Pinpoint the cell where the given text exists, returning its (X, Y) midpoint coordinate. 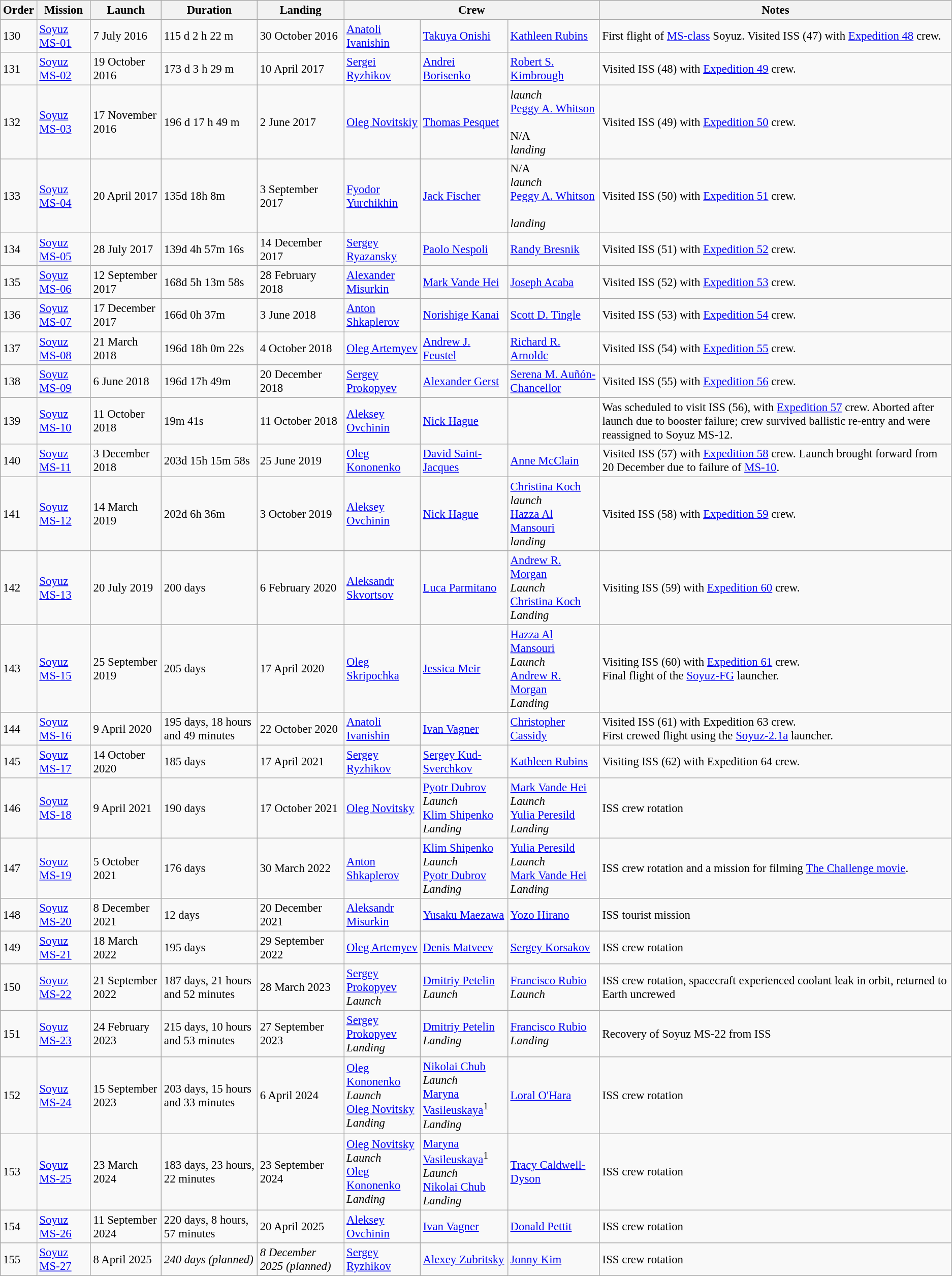
ISS crew rotation, spacecraft experienced coolant leak in orbit, returned to Earth uncrewed (775, 987)
3 September 2017 (300, 196)
149 (18, 948)
196 d 17 h 49 m (209, 122)
Visited ISS (61) with Expedition 63 crew.First crewed flight using the Soyuz-2.1a launcher. (775, 729)
Soyuz MS-01 (64, 37)
Soyuz MS-06 (64, 283)
Soyuz MS-10 (64, 421)
Soyuz MS-23 (64, 1034)
135 (18, 283)
Aleksandr Skvortsov (382, 588)
Landing (300, 10)
21 March 2018 (126, 349)
Andrei Borisenko (464, 69)
17 April 2021 (300, 761)
Denis Matveev (464, 948)
2 June 2017 (300, 122)
Mission (64, 10)
Visited ISS (58) with Expedition 59 crew. (775, 514)
20 April 2025 (300, 1227)
N/AlaunchPeggy A. Whitsonlanding (554, 196)
133 (18, 196)
Visited ISS (51) with Expedition 52 crew. (775, 250)
Visited ISS (53) with Expedition 54 crew. (775, 315)
Soyuz MS-08 (64, 349)
Soyuz MS-05 (64, 250)
190 days (209, 808)
Alexey Zubritsky (464, 1259)
12 September 2017 (126, 283)
Visited ISS (49) with Expedition 50 crew. (775, 122)
Klim Shipenko Launch Pyotr Dubrov Landing (464, 869)
20 December 2021 (300, 915)
Luca Parmitano (464, 588)
Soyuz MS-19 (64, 869)
Soyuz MS-11 (64, 460)
Soyuz MS-25 (64, 1172)
Soyuz MS-22 (64, 987)
Serena M. Auñón-Chancellor (554, 381)
6 April 2024 (300, 1096)
Yozo Hirano (554, 915)
196d 18h 0m 22s (209, 349)
Alexander Gerst (464, 381)
183 days, 23 hours, 22 minutes (209, 1172)
23 September 2024 (300, 1172)
Soyuz MS-04 (64, 196)
Sergey Korsakov (554, 948)
Visiting ISS (62) with Expedition 64 crew. (775, 761)
Alexander Misurkin (382, 283)
Thomas Pesquet (464, 122)
Sergey Prokopyev Landing (382, 1034)
Robert S. Kimbrough (554, 69)
Visited ISS (57) with Expedition 58 crew. Launch brought forward from 20 December due to failure of MS-10. (775, 460)
137 (18, 349)
Francisco Rubio Landing (554, 1034)
Soyuz MS-20 (64, 915)
143 (18, 669)
173 d 3 h 29 m (209, 69)
Soyuz MS-17 (64, 761)
Mark Vande Hei Launch Yulia Peresild Landing (554, 808)
132 (18, 122)
12 days (209, 915)
151 (18, 1034)
Jessica Meir (464, 669)
Maryna Vasileuskaya1 Launch Nikolai Chub Landing (464, 1172)
Yusaku Maezawa (464, 915)
Crew (472, 10)
154 (18, 1227)
203 days, 15 hours and 33 minutes (209, 1096)
145 (18, 761)
Soyuz MS-07 (64, 315)
Dmitriy Petelin Landing (464, 1034)
196d 17h 49m (209, 381)
5 October 2021 (126, 869)
135d 18h 8m (209, 196)
Visited ISS (54) with Expedition 55 crew. (775, 349)
9 April 2020 (126, 729)
147 (18, 869)
24 February 2023 (126, 1034)
130 (18, 37)
139d 4h 57m 16s (209, 250)
Hazza Al Mansouri Launch Andrew R. Morgan Landing (554, 669)
150 (18, 987)
ISS crew rotation and a mission for filming The Challenge movie. (775, 869)
Visited ISS (50) with Expedition 51 crew. (775, 196)
Scott D. Tingle (554, 315)
Recovery of Soyuz MS-22 from ISS (775, 1034)
Jack Fischer (464, 196)
Joseph Acaba (554, 283)
19 October 2016 (126, 69)
139 (18, 421)
Dmitriy Petelin Launch (464, 987)
28 July 2017 (126, 250)
Sergey Ryazansky (382, 250)
3 October 2019 (300, 514)
Christina Koch launch Hazza Al Mansouri landing (554, 514)
240 days (planned) (209, 1259)
17 November 2016 (126, 122)
Francisco Rubio Launch (554, 987)
11 September 2024 (126, 1227)
140 (18, 460)
Oleg Kononenko (382, 460)
20 April 2017 (126, 196)
15 September 2023 (126, 1096)
Soyuz MS-03 (64, 122)
Anne McClain (554, 460)
6 June 2018 (126, 381)
28 March 2023 (300, 987)
18 March 2022 (126, 948)
Duration (209, 10)
Sergei Ryzhikov (382, 69)
Soyuz MS-24 (64, 1096)
3 December 2018 (126, 460)
Andrew J. Feustel (464, 349)
146 (18, 808)
Oleg Kononenko Launch Oleg Novitsky Landing (382, 1096)
153 (18, 1172)
Soyuz MS-21 (64, 948)
152 (18, 1096)
21 September 2022 (126, 987)
144 (18, 729)
215 days, 10 hours and 53 minutes (209, 1034)
195 days, 18 hours and 49 minutes (209, 729)
Soyuz MS-15 (64, 669)
25 June 2019 (300, 460)
14 October 2020 (126, 761)
4 October 2018 (300, 349)
9 April 2021 (126, 808)
ISS tourist mission (775, 915)
Sergey Prokopyev Launch (382, 987)
200 days (209, 588)
Mark Vande Hei (464, 283)
Soyuz MS-18 (64, 808)
Soyuz MS-02 (64, 69)
138 (18, 381)
220 days, 8 hours, 57 minutes (209, 1227)
8 April 2025 (126, 1259)
Loral O'Hara (554, 1096)
Soyuz MS-16 (64, 729)
Paolo Nespoli (464, 250)
7 July 2016 (126, 37)
Norishige Kanai (464, 315)
176 days (209, 869)
30 October 2016 (300, 37)
Richard R. Arnoldc (554, 349)
Sergey Kud-Sverchkov (464, 761)
28 February 2018 (300, 283)
10 April 2017 (300, 69)
187 days, 21 hours and 52 minutes (209, 987)
131 (18, 69)
Order (18, 10)
Oleg Novitsky LaunchOleg Kononenko Landing (382, 1172)
14 March 2019 (126, 514)
141 (18, 514)
14 December 2017 (300, 250)
17 December 2017 (126, 315)
19m 41s (209, 421)
20 July 2019 (126, 588)
Oleg Skripochka (382, 669)
134 (18, 250)
Nikolai Chub Launch Maryna Vasileuskaya1 Landing (464, 1096)
Tracy Caldwell-Dyson (554, 1172)
Yulia Peresild Launch Mark Vande Hei Landing (554, 869)
Soyuz MS-26 (64, 1227)
Oleg Novitskiy (382, 122)
29 September 2022 (300, 948)
8 December 2025 (planned) (300, 1259)
17 October 2021 (300, 808)
Andrew R. Morgan Launch Christina Koch Landing (554, 588)
Launch (126, 10)
115 d 2 h 22 m (209, 37)
3 June 2018 (300, 315)
Soyuz MS-09 (64, 381)
Fyodor Yurchikhin (382, 196)
22 October 2020 (300, 729)
168d 5h 13m 58s (209, 283)
Randy Bresnik (554, 250)
Pyotr Dubrov Launch Klim Shipenko Landing (464, 808)
Visiting ISS (60) with Expedition 61 crew.Final flight of the Soyuz-FG launcher. (775, 669)
136 (18, 315)
142 (18, 588)
148 (18, 915)
202d 6h 36m (209, 514)
Donald Pettit (554, 1227)
launchPeggy A. WhitsonN/Alanding (554, 122)
20 December 2018 (300, 381)
Visited ISS (55) with Expedition 56 crew. (775, 381)
205 days (209, 669)
Takuya Onishi (464, 37)
8 December 2021 (126, 915)
Soyuz MS-27 (64, 1259)
185 days (209, 761)
27 September 2023 (300, 1034)
Notes (775, 10)
First flight of MS-class Soyuz. Visited ISS (47) with Expedition 48 crew. (775, 37)
Aleksandr Misurkin (382, 915)
30 March 2022 (300, 869)
Sergey Prokopyev (382, 381)
23 March 2024 (126, 1172)
155 (18, 1259)
Visited ISS (52) with Expedition 53 crew. (775, 283)
Soyuz MS-12 (64, 514)
Jonny Kim (554, 1259)
166d 0h 37m (209, 315)
Soyuz MS-13 (64, 588)
17 April 2020 (300, 669)
6 February 2020 (300, 588)
David Saint-Jacques (464, 460)
Oleg Novitsky (382, 808)
Visiting ISS (59) with Expedition 60 crew. (775, 588)
203d 15h 15m 58s (209, 460)
195 days (209, 948)
Visited ISS (48) with Expedition 49 crew. (775, 69)
25 September 2019 (126, 669)
Christopher Cassidy (554, 729)
